Search for the cell housing the specified text and yield its [X, Y] center coordinate. 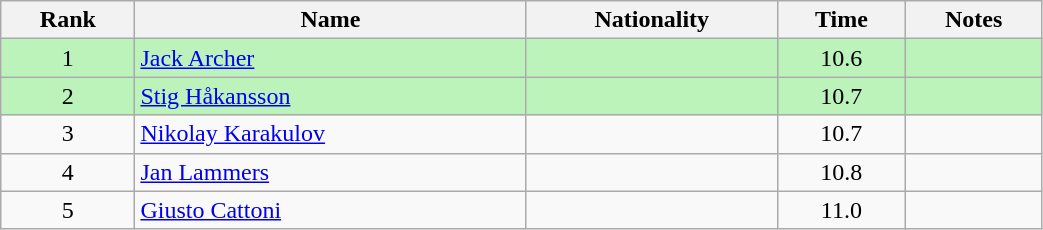
Nikolay Karakulov [330, 134]
Jan Lammers [330, 172]
4 [68, 172]
3 [68, 134]
5 [68, 210]
Nationality [652, 20]
Giusto Cattoni [330, 210]
Name [330, 20]
Stig Håkansson [330, 96]
1 [68, 58]
10.8 [841, 172]
11.0 [841, 210]
Notes [974, 20]
Time [841, 20]
2 [68, 96]
Jack Archer [330, 58]
Rank [68, 20]
10.6 [841, 58]
